Detect which cell encompasses the target text, then output its [x, y] center coordinate. 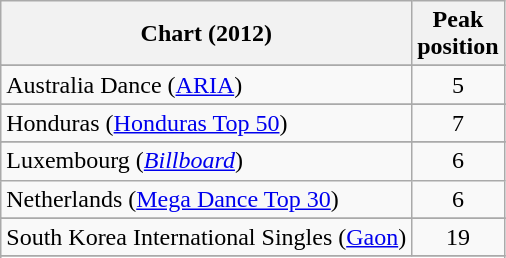
5 [458, 85]
South Korea International Singles (Gaon) [206, 237]
Peakposition [458, 34]
Luxembourg (Billboard) [206, 161]
Chart (2012) [206, 34]
19 [458, 237]
Honduras (Honduras Top 50) [206, 123]
7 [458, 123]
Netherlands (Mega Dance Top 30) [206, 199]
Australia Dance (ARIA) [206, 85]
